Output the [X, Y] coordinate of the center of the cell containing the given text.  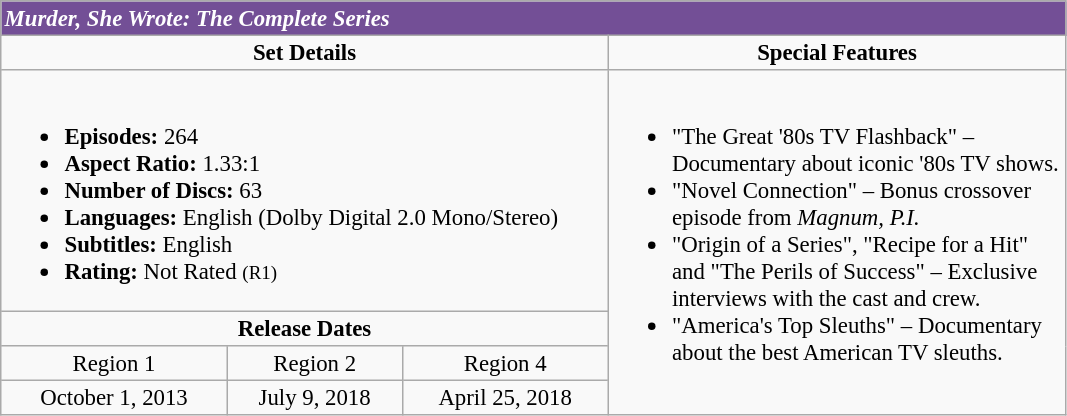
July 9, 2018 [314, 398]
Region 2 [314, 363]
October 1, 2013 [114, 398]
Episodes: 264Aspect Ratio: 1.33:1Number of Discs: 63Languages: English (Dolby Digital 2.0 Mono/Stereo)Subtitles: EnglishRating: Not Rated (R1) [305, 191]
Region 1 [114, 363]
Release Dates [305, 329]
April 25, 2018 [505, 398]
Special Features [837, 52]
Murder, She Wrote: The Complete Series [534, 18]
Region 4 [505, 363]
Set Details [305, 52]
